Locate the cell with the specified text and output its (X, Y) center coordinate. 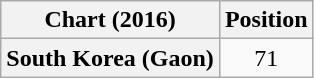
Chart (2016) (110, 20)
South Korea (Gaon) (110, 58)
71 (266, 58)
Position (266, 20)
